Scan for the cell matching the given text and deliver its (X, Y) coordinate at center. 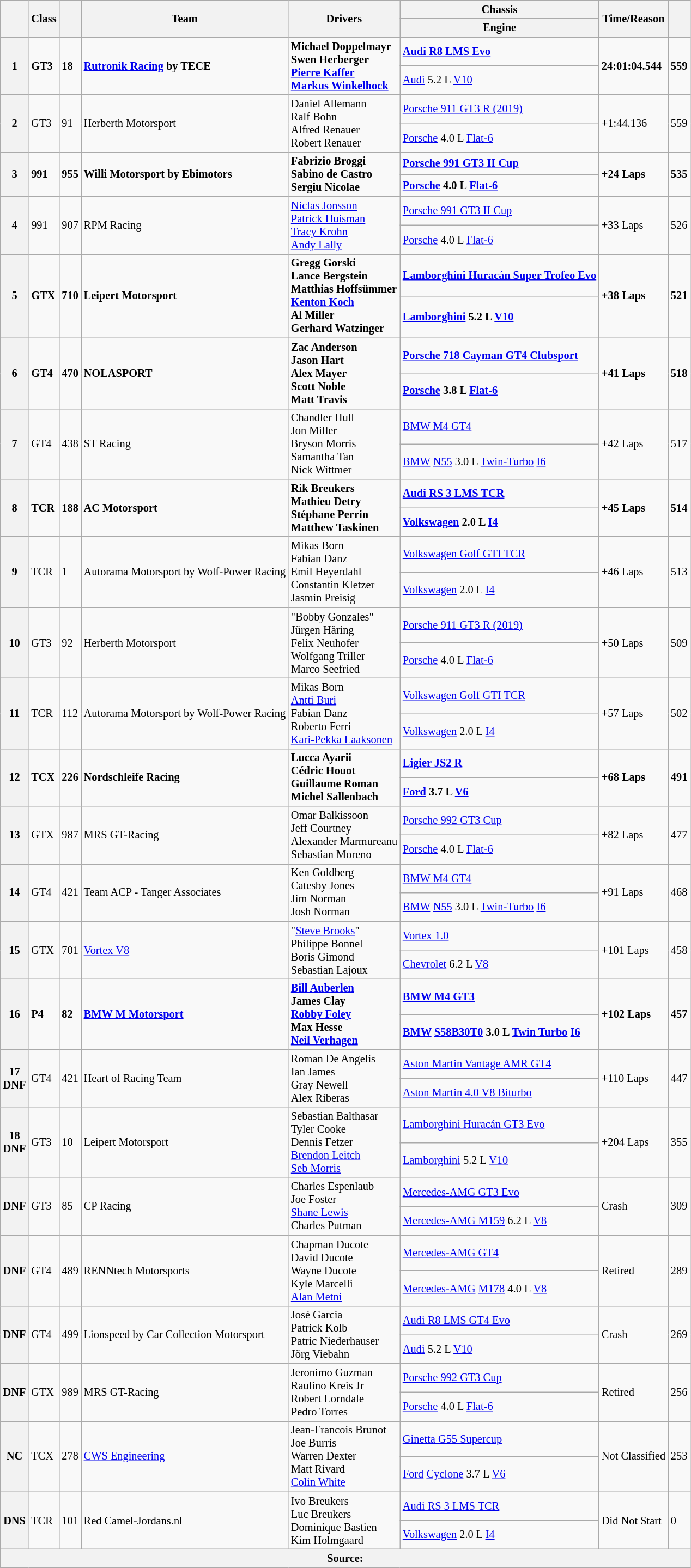
Bill Auberlen James Clay Robby Foley Max Hesse Neil Verhagen (344, 1014)
Vortex V8 (185, 950)
12 (15, 777)
BMW M4 GT3 (499, 996)
Nordschleife Racing (185, 777)
470 (70, 373)
P4 (44, 1014)
ST Racing (185, 444)
Lionspeed by Car Collection Motorsport (185, 1335)
+82 Laps (633, 835)
7 (15, 444)
526 (679, 226)
Omar Balkissoon Jeff Courtney Alexander Marmureanu Sebastian Moreno (344, 835)
955 (70, 174)
91 (70, 123)
256 (679, 1392)
17DNF (15, 1078)
16 (15, 1014)
AC Motorsport (185, 508)
Mercedes-AMG M178 4.0 L V8 (499, 1288)
Jean-Francois Brunot Joe Burris Warren Dexter Matt Rivard Colin White (344, 1456)
Willi Motorsport by Ebimotors (185, 174)
Not Classified (633, 1456)
Drivers (344, 19)
Team (185, 19)
RENNtech Motorsports (185, 1271)
Time/Reason (633, 19)
Did Not Start (633, 1521)
+102 Laps (633, 1014)
509 (679, 643)
92 (70, 643)
491 (679, 777)
Mikas Born Fabian Danz Emil Heyerdahl Constantin Kletzer Jasmin Preisig (344, 572)
Engine (499, 28)
Red Camel-Jordans.nl (185, 1521)
3 (15, 174)
DNS (15, 1521)
458 (679, 950)
Ford 3.7 L V6 (499, 792)
Sebastian Balthasar Tyler Cooke Dennis Fetzer Brendon Leitch Seb Morris (344, 1142)
701 (70, 950)
6 (15, 373)
Rutronik Racing by TECE (185, 66)
8 (15, 508)
4 (15, 226)
517 (679, 444)
"Steve Brooks" Philippe Bonnel Boris Gimond Sebastian Lajoux (344, 950)
BMW M Motorsport (185, 1014)
+45 Laps (633, 508)
309 (679, 1206)
+91 Laps (633, 892)
468 (679, 892)
Mercedes-AMG GT3 Evo (499, 1192)
13 (15, 835)
Ivo Breukers Luc Breukers Dominique Bastien Kim Holmgaard (344, 1521)
5 (15, 296)
+42 Laps (633, 444)
Lamborghini Huracán Super Trofeo Evo (499, 275)
NOLASPORT (185, 373)
289 (679, 1271)
502 (679, 713)
489 (70, 1271)
Michael Doppelmayr Swen Herberger Pierre Kaffer Markus Winkelhock (344, 66)
518 (679, 373)
Zac Anderson Jason Hart Alex Mayer Scott Noble Matt Travis (344, 373)
188 (70, 508)
457 (679, 1014)
Ken Goldberg Catesby Jones Jim Norman Josh Norman (344, 892)
Mikas Born Antti Buri Fabian Danz Roberto Ferri Kari-Pekka Laaksonen (344, 713)
Porsche 3.8 L Flat-6 (499, 391)
Lucca Ayarii Cédric Houot Guillaume Roman Michel Sallenbach (344, 777)
+33 Laps (633, 226)
Niclas Jonsson Patrick Huisman Tracy Krohn Andy Lally (344, 226)
Charles Espenlaub Joe Foster Shane Lewis Charles Putman (344, 1206)
BMW S58B30T0 3.0 L Twin Turbo I6 (499, 1032)
RPM Racing (185, 226)
499 (70, 1335)
"Bobby Gonzales" Jürgen Häring Felix Neuhofer Wolfgang Triller Marco Seefried (344, 643)
Mercedes-AMG M159 6.2 L V8 (499, 1220)
Ginetta G55 Supercup (499, 1438)
2 (15, 123)
18 (70, 66)
+41 Laps (633, 373)
Daniel Allemann Ralf Bohn Alfred Renauer Robert Renauer (344, 123)
355 (679, 1142)
438 (70, 444)
CP Racing (185, 1206)
278 (70, 1456)
Audi R8 LMS GT4 Evo (499, 1321)
989 (70, 1392)
521 (679, 296)
9 (15, 572)
24:01:04.544 (633, 66)
477 (679, 835)
Mercedes-AMG GT4 (499, 1253)
CWS Engineering (185, 1456)
253 (679, 1456)
+110 Laps (633, 1078)
Chassis (499, 9)
+68 Laps (633, 777)
11 (15, 713)
Aston Martin 4.0 V8 Biturbo (499, 1093)
987 (70, 835)
Jeronimo Guzman Raulino Kreis Jr Robert Lorndale Pedro Torres (344, 1392)
14 (15, 892)
447 (679, 1078)
Vortex 1.0 (499, 936)
Aston Martin Vantage AMR GT4 (499, 1063)
Gregg Gorski Lance Bergstein Matthias Hoffsümmer Kenton Koch Al Miller Gerhard Watzinger (344, 296)
514 (679, 508)
710 (70, 296)
Lamborghini Huracán GT3 Evo (499, 1125)
513 (679, 572)
82 (70, 1014)
85 (70, 1206)
0 (679, 1521)
Chapman Ducote David Ducote Wayne Ducote Kyle Marcelli Alan Metni (344, 1271)
112 (70, 713)
Heart of Racing Team (185, 1078)
Chandler Hull Jon Miller Bryson Morris Samantha Tan Nick Wittmer (344, 444)
+1:44.136 (633, 123)
+50 Laps (633, 643)
+204 Laps (633, 1142)
José Garcia Patrick Kolb Patric Niederhauser Jörg Viebahn (344, 1335)
Fabrizio Broggi Sabino de Castro Sergiu Nicolae (344, 174)
101 (70, 1521)
NC (15, 1456)
Porsche 718 Cayman GT4 Clubsport (499, 355)
18DNF (15, 1142)
+101 Laps (633, 950)
535 (679, 174)
Roman De Angelis Ian James Gray Newell Alex Riberas (344, 1078)
+46 Laps (633, 572)
Chevrolet 6.2 L V8 (499, 964)
Ford Cyclone 3.7 L V6 (499, 1474)
226 (70, 777)
+57 Laps (633, 713)
Audi R8 LMS Evo (499, 51)
Source: (346, 1558)
Ligier JS2 R (499, 763)
Class (44, 19)
269 (679, 1335)
907 (70, 226)
15 (15, 950)
Rik Breukers Mathieu Detry Stéphane Perrin Matthew Taskinen (344, 508)
Team ACP - Tanger Associates (185, 892)
+24 Laps (633, 174)
+38 Laps (633, 296)
